Identify which cell holds the provided text, then report its (X, Y) central coordinate. 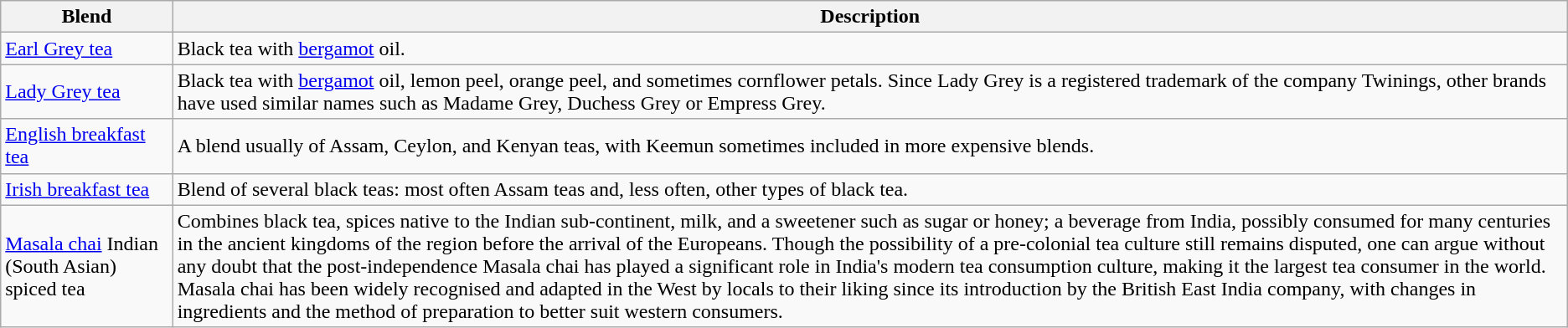
Masala chai Indian (South Asian) spiced tea (87, 266)
Irish breakfast tea (87, 189)
Black tea with bergamot oil. (869, 49)
Blend (87, 17)
Description (869, 17)
English breakfast tea (87, 146)
Lady Grey tea (87, 92)
Blend of several black teas: most often Assam teas and, less often, other types of black tea. (869, 189)
A blend usually of Assam, Ceylon, and Kenyan teas, with Keemun sometimes included in more expensive blends. (869, 146)
Earl Grey tea (87, 49)
